Detect which cell encompasses the target text, then output its (X, Y) center coordinate. 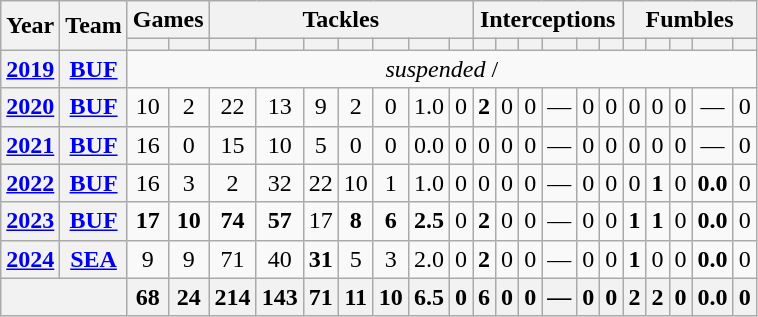
2024 (30, 259)
Tackles (340, 20)
68 (148, 297)
57 (280, 221)
74 (232, 221)
Interceptions (547, 20)
2023 (30, 221)
suspended / (442, 69)
31 (320, 259)
40 (280, 259)
24 (188, 297)
15 (232, 145)
2.0 (428, 259)
8 (356, 221)
SEA (94, 259)
2.5 (428, 221)
13 (280, 107)
11 (356, 297)
Team (94, 26)
Games (168, 20)
6.5 (428, 297)
2020 (30, 107)
143 (280, 297)
2022 (30, 183)
Fumbles (690, 20)
2019 (30, 69)
2021 (30, 145)
214 (232, 297)
32 (280, 183)
Year (30, 26)
